Output the (X, Y) coordinate of the center of the cell containing the given text.  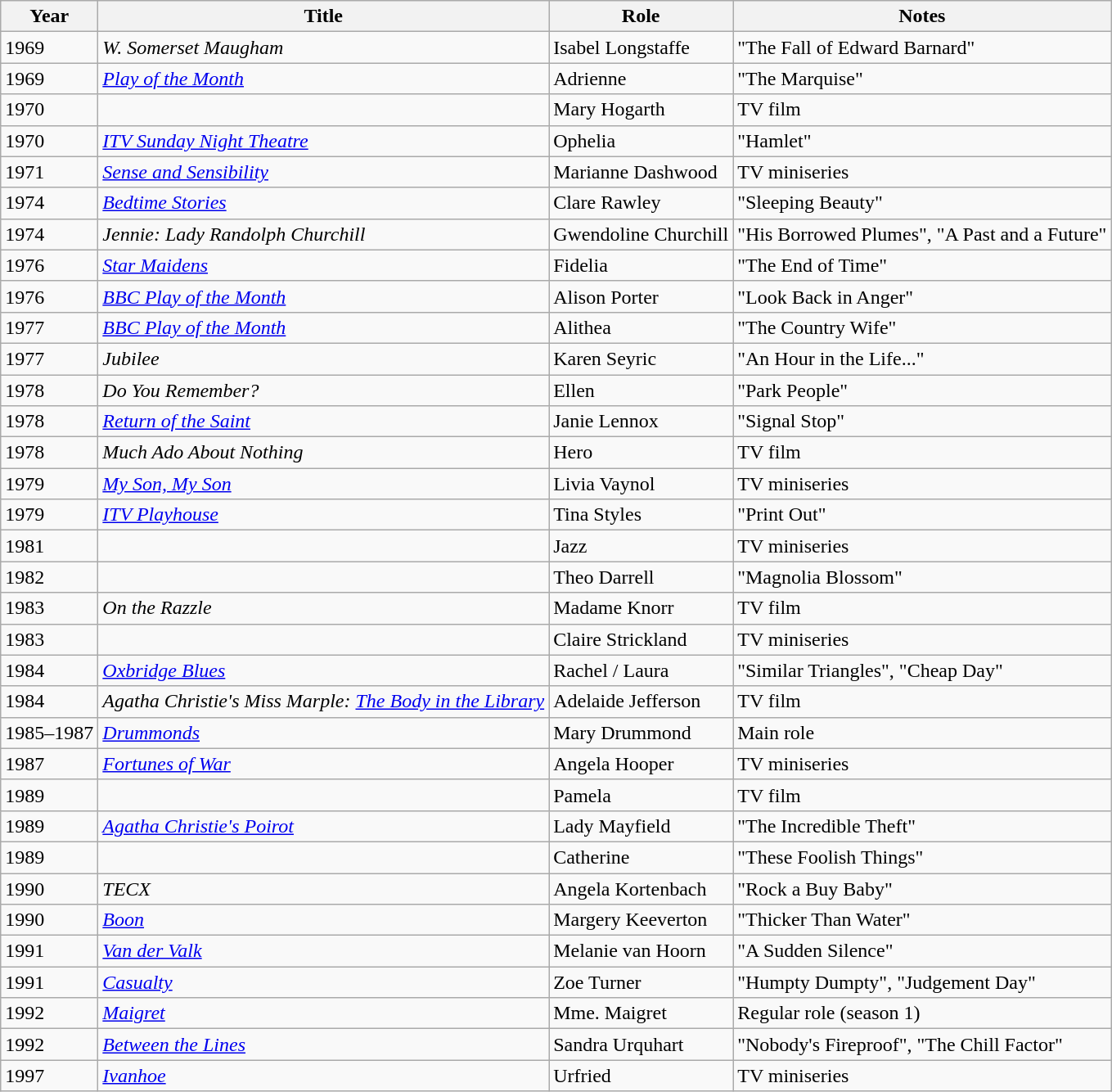
"Magnolia Blossom" (922, 577)
"Thicker Than Water" (922, 920)
Madame Knorr (642, 608)
Fidelia (642, 265)
Play of the Month (324, 79)
Oxbridge Blues (324, 670)
"Look Back in Anger" (922, 296)
Hero (642, 453)
"An Hour in the Life..." (922, 359)
Clare Rawley (642, 203)
Alison Porter (642, 296)
Sandra Urquhart (642, 1045)
"Print Out" (922, 515)
Mme. Maigret (642, 1013)
"Similar Triangles", "Cheap Day" (922, 670)
"The Fall of Edward Barnard" (922, 47)
"The Country Wife" (922, 327)
TECX (324, 888)
Melanie van Hoorn (642, 951)
"Hamlet" (922, 141)
"His Borrowed Plumes", "A Past and a Future" (922, 234)
Mary Drummond (642, 733)
ITV Playhouse (324, 515)
Pamela (642, 795)
Catherine (642, 857)
Return of the Saint (324, 422)
Rachel / Laura (642, 670)
"Humpty Dumpty", "Judgement Day" (922, 982)
"The Incredible Theft" (922, 826)
1981 (49, 546)
1987 (49, 764)
"The Marquise" (922, 79)
1971 (49, 172)
Marianne Dashwood (642, 172)
Between the Lines (324, 1045)
Ivanhoe (324, 1076)
Much Ado About Nothing (324, 453)
Urfried (642, 1076)
Regular role (season 1) (922, 1013)
Maigret (324, 1013)
Adelaide Jefferson (642, 702)
Agatha Christie's Poirot (324, 826)
"Sleeping Beauty" (922, 203)
W. Somerset Maugham (324, 47)
Boon (324, 920)
Jennie: Lady Randolph Churchill (324, 234)
Van der Valk (324, 951)
Tina Styles (642, 515)
Year (49, 16)
Agatha Christie's Miss Marple: The Body in the Library (324, 702)
Title (324, 16)
Do You Remember? (324, 390)
On the Razzle (324, 608)
Karen Seyric (642, 359)
1985–1987 (49, 733)
Gwendoline Churchill (642, 234)
Livia Vaynol (642, 484)
"Nobody's Fireproof", "The Chill Factor" (922, 1045)
My Son, My Son (324, 484)
Theo Darrell (642, 577)
"Park People" (922, 390)
"These Foolish Things" (922, 857)
Angela Hooper (642, 764)
Ellen (642, 390)
Casualty (324, 982)
Sense and Sensibility (324, 172)
Jubilee (324, 359)
Notes (922, 16)
Main role (922, 733)
Star Maidens (324, 265)
"Signal Stop" (922, 422)
Jazz (642, 546)
Fortunes of War (324, 764)
Drummonds (324, 733)
Lady Mayfield (642, 826)
Bedtime Stories (324, 203)
Claire Strickland (642, 639)
1997 (49, 1076)
Mary Hogarth (642, 110)
Zoe Turner (642, 982)
ITV Sunday Night Theatre (324, 141)
"The End of Time" (922, 265)
1982 (49, 577)
Margery Keeverton (642, 920)
"A Sudden Silence" (922, 951)
Role (642, 16)
"Rock a Buy Baby" (922, 888)
Isabel Longstaffe (642, 47)
Alithea (642, 327)
Janie Lennox (642, 422)
Adrienne (642, 79)
Angela Kortenbach (642, 888)
Ophelia (642, 141)
